Determine the (X, Y) coordinate at the center of the cell enclosing the given text.  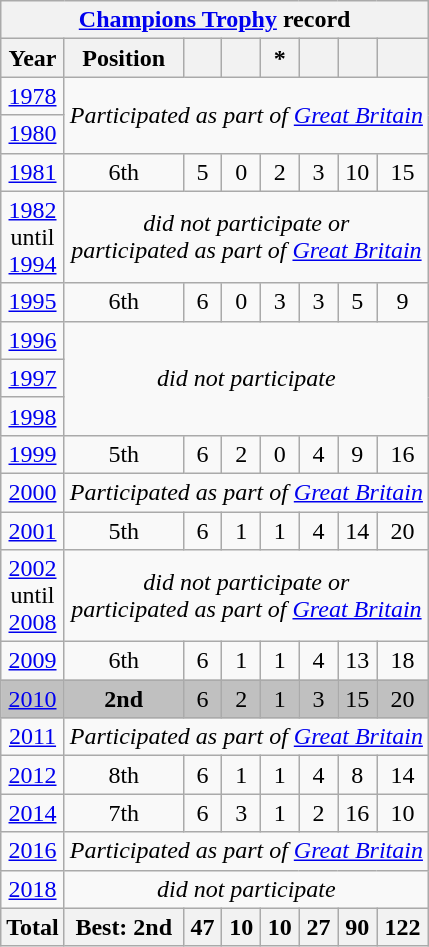
8th (124, 775)
1995 (33, 302)
Year (33, 58)
2000 (33, 492)
27 (318, 927)
Best: 2nd (124, 927)
2009 (33, 661)
* (280, 58)
7th (124, 813)
18 (402, 661)
2010 (33, 699)
1996 (33, 340)
1998 (33, 416)
47 (202, 927)
2002until 2008 (33, 596)
2nd (124, 699)
Total (33, 927)
Champions Trophy record (215, 20)
1980 (33, 134)
1999 (33, 454)
90 (358, 927)
1997 (33, 378)
13 (358, 661)
122 (402, 927)
2011 (33, 737)
2016 (33, 851)
2012 (33, 775)
2001 (33, 531)
Position (124, 58)
2018 (33, 889)
2014 (33, 813)
8 (358, 775)
1978 (33, 96)
1982until 1994 (33, 237)
1981 (33, 172)
